Determine the [X, Y] coordinate at the center of the cell enclosing the given text.  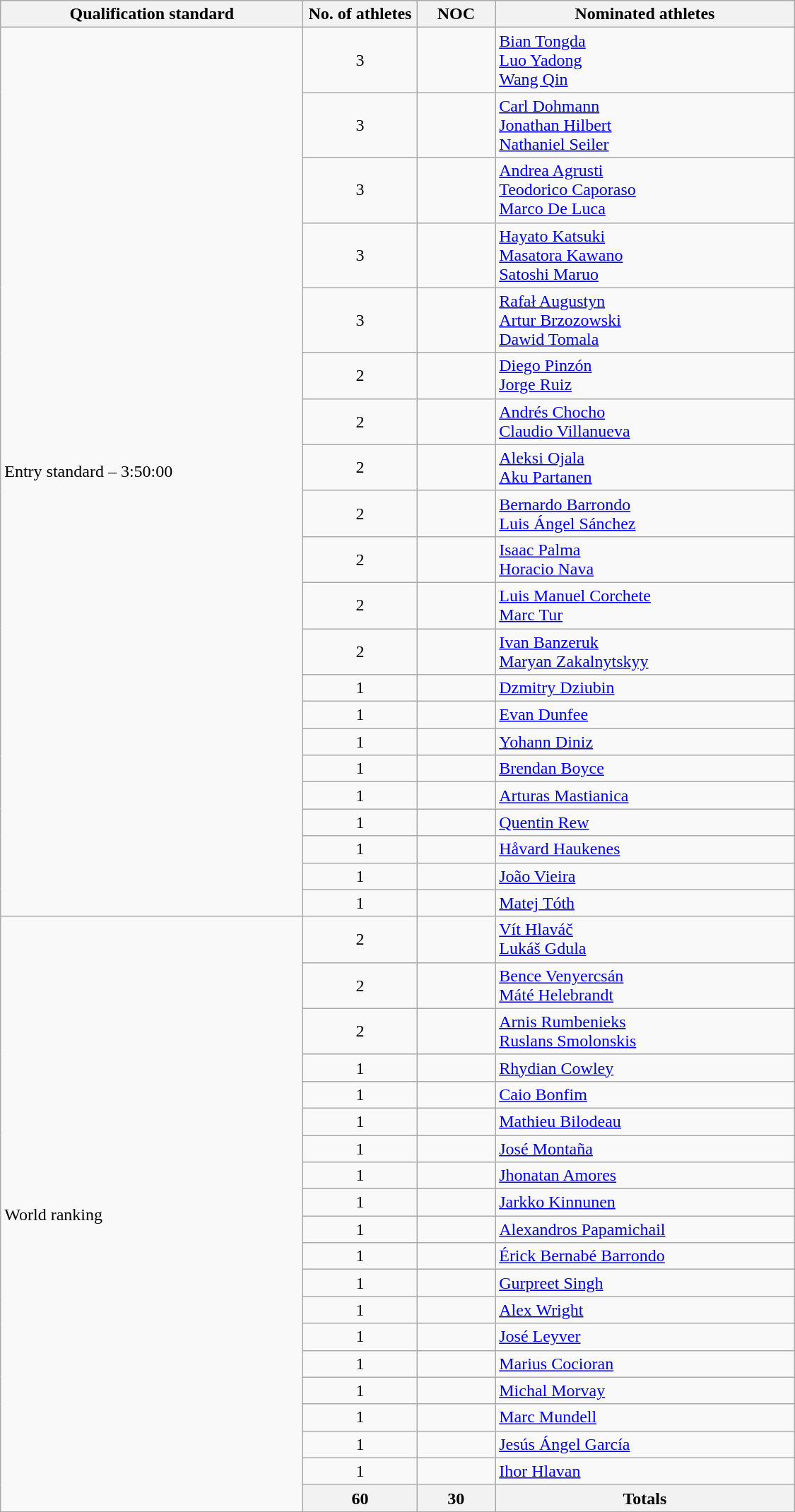
Bence VenyercsánMáté Helebrandt [645, 985]
Ivan BanzerukMaryan Zakalnytskyy [645, 651]
Bian TongdaLuo YadongWang Qin [645, 60]
Érick Bernabé Barrondo [645, 1256]
Bernardo BarrondoLuis Ángel Sánchez [645, 513]
NOC [457, 14]
Arnis RumbenieksRuslans Smolonskis [645, 1032]
Matej Tóth [645, 903]
Rhydian Cowley [645, 1068]
Aleksi OjalaAku Partanen [645, 468]
No. of athletes [360, 14]
Diego PinzónJorge Ruiz [645, 376]
60 [360, 1498]
Totals [645, 1498]
Carl DohmannJonathan HilbertNathaniel Seiler [645, 125]
Nominated athletes [645, 14]
Alexandros Papamichail [645, 1229]
Hayato KatsukiMasatora KawanoSatoshi Maruo [645, 255]
Qualification standard [152, 14]
Michal Morvay [645, 1390]
Gurpreet Singh [645, 1283]
30 [457, 1498]
Alex Wright [645, 1310]
Andrés ChochoClaudio Villanueva [645, 421]
Vít HlaváčLukáš Gdula [645, 940]
Håvard Haukenes [645, 849]
Marc Mundell [645, 1417]
Andrea AgrustiTeodorico CaporasoMarco De Luca [645, 190]
Jarkko Kinnunen [645, 1203]
José Leyver [645, 1337]
Caio Bonfim [645, 1094]
Brendan Boyce [645, 769]
Isaac PalmaHoracio Nava [645, 560]
João Vieira [645, 876]
Quentin Rew [645, 822]
Ihor Hlavan [645, 1471]
Mathieu Bilodeau [645, 1121]
José Montaña [645, 1148]
Luis Manuel CorcheteMarc Tur [645, 605]
Marius Cocioran [645, 1364]
World ranking [152, 1214]
Entry standard – 3:50:00 [152, 472]
Evan Dunfee [645, 715]
Jesús Ángel García [645, 1444]
Yohann Diniz [645, 742]
Dzmitry Dziubin [645, 688]
Jhonatan Amores [645, 1176]
Rafał AugustynArtur BrzozowskiDawid Tomala [645, 320]
Arturas Mastianica [645, 796]
